For the text-containing cell, return its midpoint in [x, y] coordinate format. 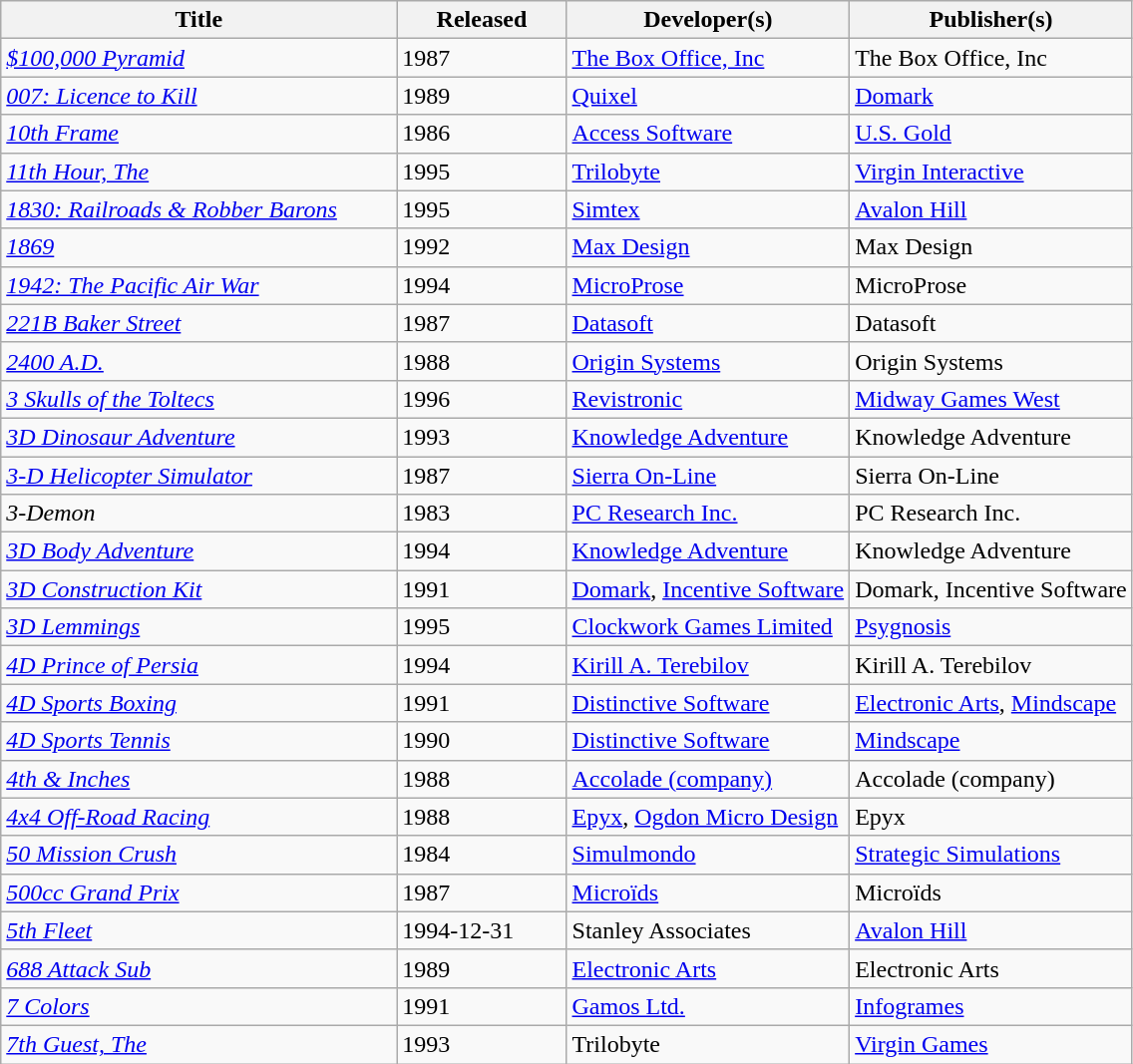
Developer(s) [708, 20]
Domark [991, 96]
Epyx [991, 817]
1830: Railroads & Robber Barons [199, 209]
Electronic Arts, Mindscape [991, 703]
007: Licence to Kill [199, 96]
Virgin Interactive [991, 172]
Title [199, 20]
Quixel [708, 96]
4D Prince of Persia [199, 665]
Simulmondo [708, 855]
2400 A.D. [199, 361]
Access Software [708, 134]
7 Colors [199, 1006]
11th Hour, The [199, 172]
Revistronic [708, 399]
3D Dinosaur Adventure [199, 437]
3-Demon [199, 514]
1990 [482, 741]
Simtex [708, 209]
Infogrames [991, 1006]
4th & Inches [199, 779]
Epyx, Ogdon Micro Design [708, 817]
Stanley Associates [708, 930]
$100,000 Pyramid [199, 58]
3 Skulls of the Toltecs [199, 399]
Mindscape [991, 741]
1992 [482, 247]
Released [482, 20]
10th Frame [199, 134]
3D Body Adventure [199, 551]
688 Attack Sub [199, 968]
3D Construction Kit [199, 589]
Gamos Ltd. [708, 1006]
3D Lemmings [199, 627]
Midway Games West [991, 399]
1986 [482, 134]
5th Fleet [199, 930]
1983 [482, 514]
50 Mission Crush [199, 855]
1942: The Pacific Air War [199, 285]
3-D Helicopter Simulator [199, 476]
7th Guest, The [199, 1044]
Publisher(s) [991, 20]
U.S. Gold [991, 134]
221B Baker Street [199, 323]
Clockwork Games Limited [708, 627]
1984 [482, 855]
1869 [199, 247]
Strategic Simulations [991, 855]
4x4 Off-Road Racing [199, 817]
1996 [482, 399]
4D Sports Tennis [199, 741]
4D Sports Boxing [199, 703]
Psygnosis [991, 627]
1994-12-31 [482, 930]
500cc Grand Prix [199, 892]
Virgin Games [991, 1044]
